Return the (X, Y) coordinate for the center point of the cell that contains the specified text.  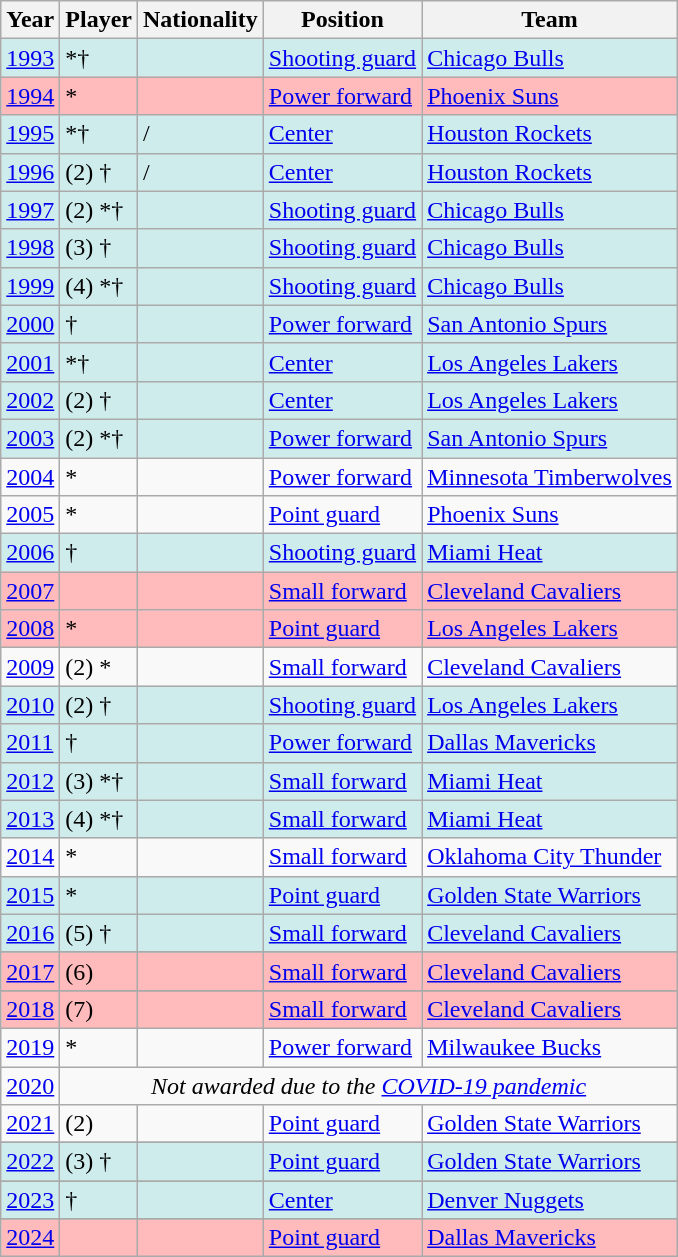
(3) *† (99, 781)
2010 (30, 705)
Nationality (201, 20)
2013 (30, 819)
1999 (30, 286)
1996 (30, 172)
2007 (30, 591)
2020 (30, 1085)
2002 (30, 400)
Milwaukee Bucks (550, 1047)
1995 (30, 134)
2005 (30, 515)
2004 (30, 477)
2016 (30, 933)
1998 (30, 248)
2019 (30, 1047)
Oklahoma City Thunder (550, 857)
2008 (30, 629)
Team (550, 20)
2001 (30, 362)
Not awarded due to the COVID-19 pandemic (369, 1085)
Denver Nuggets (550, 1200)
2003 (30, 438)
2009 (30, 667)
2022 (30, 1162)
Year (30, 20)
(6) (99, 971)
2015 (30, 895)
2006 (30, 553)
2012 (30, 781)
1994 (30, 96)
2023 (30, 1200)
2021 (30, 1124)
Minnesota Timberwolves (550, 477)
Position (342, 20)
1997 (30, 210)
(2) (99, 1124)
(7) (99, 1009)
2017 (30, 971)
2000 (30, 324)
1993 (30, 58)
2011 (30, 743)
(2) * (99, 667)
(5) † (99, 933)
Player (99, 20)
2018 (30, 1009)
2024 (30, 1238)
2014 (30, 857)
